Determine the (X, Y) coordinate at the center of the cell enclosing the given text.  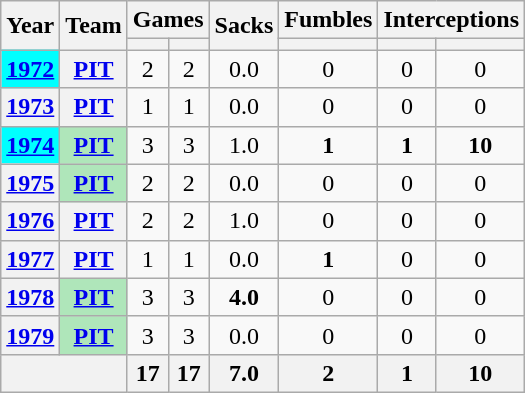
1979 (30, 335)
1978 (30, 297)
1975 (30, 183)
Year (30, 26)
1976 (30, 221)
4.0 (244, 297)
1973 (30, 107)
Games (168, 20)
Interceptions (452, 20)
1972 (30, 69)
1974 (30, 145)
7.0 (244, 373)
Fumbles (328, 20)
Sacks (244, 26)
1977 (30, 259)
Team (94, 26)
